From the cell containing the given text, extract its center point as [X, Y] coordinate. 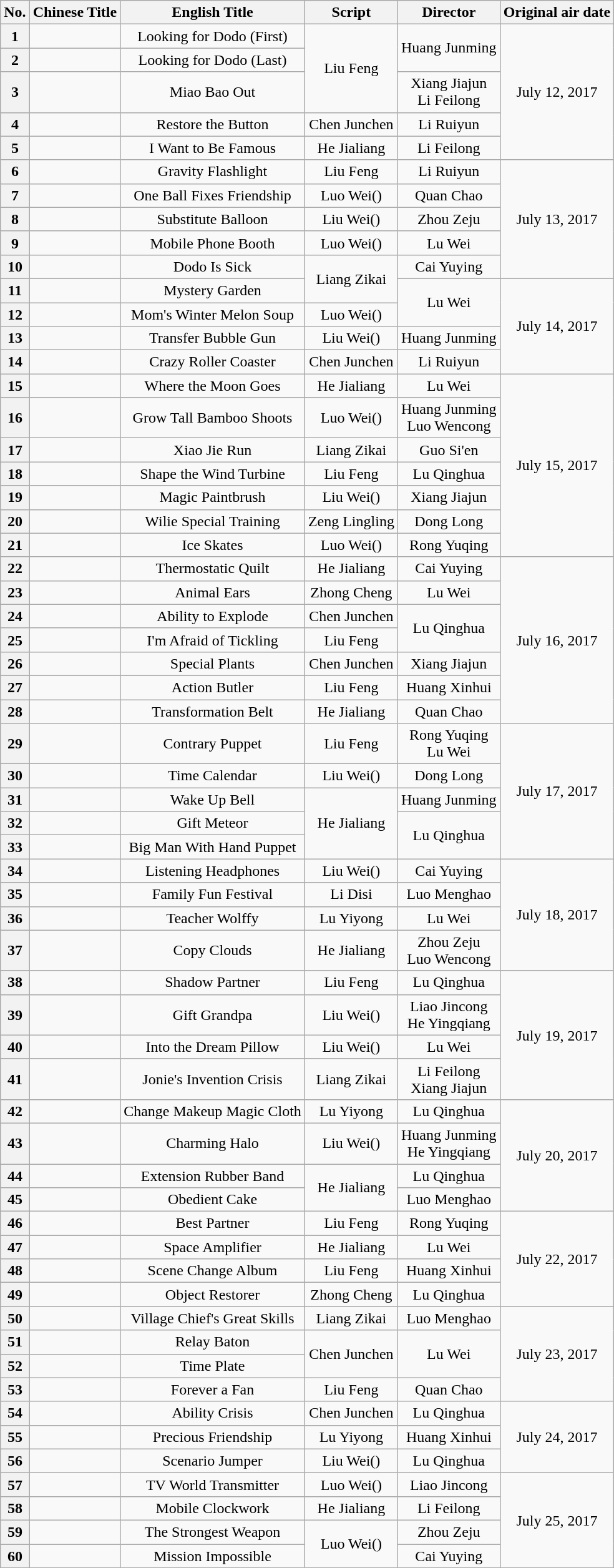
5 [15, 148]
60 [15, 1556]
4 [15, 124]
Animal Ears [213, 592]
42 [15, 1111]
23 [15, 592]
Liao JincongHe Yingqiang [449, 1015]
29 [15, 744]
54 [15, 1413]
Magic Paintbrush [213, 497]
22 [15, 569]
No. [15, 12]
45 [15, 1200]
Jonie's Invention Crisis [213, 1079]
13 [15, 338]
Family Fun Festival [213, 894]
July 13, 2017 [557, 219]
Time Calendar [213, 776]
35 [15, 894]
Dodo Is Sick [213, 267]
Liao Jincong [449, 1484]
Best Partner [213, 1223]
Forever a Fan [213, 1389]
Mobile Clockwork [213, 1508]
Mission Impossible [213, 1556]
58 [15, 1508]
Gift Grandpa [213, 1015]
Chinese Title [75, 12]
21 [15, 545]
50 [15, 1318]
52 [15, 1366]
Wake Up Bell [213, 800]
Mom's Winter Melon Soup [213, 314]
Change Makeup Magic Cloth [213, 1111]
20 [15, 521]
TV World Transmitter [213, 1484]
July 22, 2017 [557, 1259]
12 [15, 314]
Miao Bao Out [213, 92]
Thermostatic Quilt [213, 569]
Substitute Balloon [213, 219]
July 25, 2017 [557, 1520]
49 [15, 1295]
Zhou ZejuLuo Wencong [449, 950]
I'm Afraid of Tickling [213, 640]
Guo Si'en [449, 450]
Scenario Jumper [213, 1461]
36 [15, 918]
33 [15, 847]
Contrary Puppet [213, 744]
39 [15, 1015]
Scene Change Album [213, 1271]
24 [15, 616]
Li FeilongXiang Jiajun [449, 1079]
Precious Friendship [213, 1437]
Space Amplifier [213, 1247]
Shape the Wind Turbine [213, 474]
Object Restorer [213, 1295]
Special Plants [213, 664]
Big Man With Hand Puppet [213, 847]
31 [15, 800]
July 20, 2017 [557, 1155]
51 [15, 1342]
8 [15, 219]
38 [15, 982]
July 14, 2017 [557, 326]
Grow Tall Bamboo Shoots [213, 418]
Village Chief's Great Skills [213, 1318]
Extension Rubber Band [213, 1175]
18 [15, 474]
16 [15, 418]
July 12, 2017 [557, 92]
I Want to Be Famous [213, 148]
Ability Crisis [213, 1413]
Into the Dream Pillow [213, 1047]
Time Plate [213, 1366]
55 [15, 1437]
One Ball Fixes Friendship [213, 195]
Mystery Garden [213, 290]
10 [15, 267]
Director [449, 12]
July 23, 2017 [557, 1354]
59 [15, 1532]
2 [15, 60]
32 [15, 823]
Copy Clouds [213, 950]
14 [15, 362]
Gravity Flashlight [213, 172]
Script [351, 12]
17 [15, 450]
July 16, 2017 [557, 640]
Looking for Dodo (Last) [213, 60]
25 [15, 640]
Restore the Button [213, 124]
57 [15, 1484]
July 18, 2017 [557, 915]
The Strongest Weapon [213, 1532]
Where the Moon Goes [213, 386]
26 [15, 664]
34 [15, 871]
July 15, 2017 [557, 466]
7 [15, 195]
15 [15, 386]
28 [15, 711]
Charming Halo [213, 1144]
27 [15, 687]
English Title [213, 12]
48 [15, 1271]
56 [15, 1461]
37 [15, 950]
Looking for Dodo (First) [213, 36]
Listening Headphones [213, 871]
Huang JunmingHe Yingqiang [449, 1144]
11 [15, 290]
Xiao Jie Run [213, 450]
Huang JunmingLuo Wencong [449, 418]
40 [15, 1047]
Transfer Bubble Gun [213, 338]
Rong YuqingLu Wei [449, 744]
Li Disi [351, 894]
Relay Baton [213, 1342]
Transformation Belt [213, 711]
6 [15, 172]
Action Butler [213, 687]
July 19, 2017 [557, 1035]
Crazy Roller Coaster [213, 362]
Wilie Special Training [213, 521]
Teacher Wolffy [213, 918]
47 [15, 1247]
Original air date [557, 12]
46 [15, 1223]
July 17, 2017 [557, 791]
Ability to Explode [213, 616]
19 [15, 497]
Gift Meteor [213, 823]
43 [15, 1144]
9 [15, 243]
July 24, 2017 [557, 1437]
Mobile Phone Booth [213, 243]
Shadow Partner [213, 982]
Obedient Cake [213, 1200]
41 [15, 1079]
3 [15, 92]
Zeng Lingling [351, 521]
Ice Skates [213, 545]
Xiang JiajunLi Feilong [449, 92]
53 [15, 1389]
44 [15, 1175]
30 [15, 776]
1 [15, 36]
